Find where the given text appears and provide that cell's center as [x, y] coordinate. 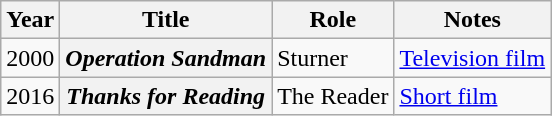
Notes [472, 20]
The Reader [333, 96]
Thanks for Reading [166, 96]
Operation Sandman [166, 58]
Television film [472, 58]
2000 [30, 58]
Sturner [333, 58]
Role [333, 20]
Year [30, 20]
Title [166, 20]
2016 [30, 96]
Short film [472, 96]
